Scan for the cell matching the given text and deliver its (X, Y) coordinate at center. 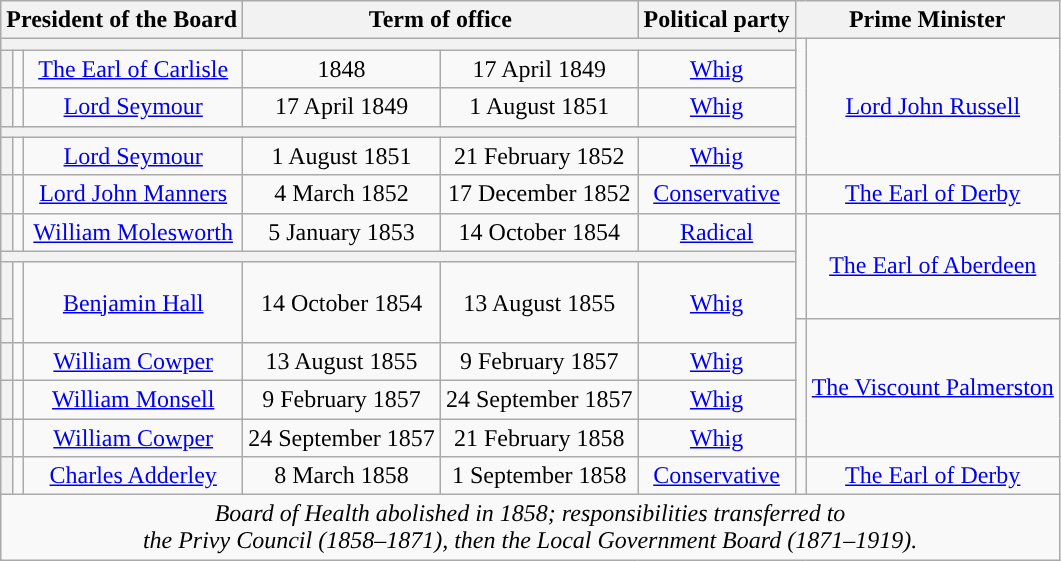
1848 (342, 69)
President of the Board (122, 20)
Board of Health abolished in 1858; responsibilities transferred tothe Privy Council (1858–1871), then the Local Government Board (1871–1919). (530, 528)
William Molesworth (134, 232)
Political party (716, 20)
The Earl of Aberdeen (932, 266)
Lord John Manners (134, 194)
William Monsell (134, 399)
17 December 1852 (539, 194)
8 March 1858 (342, 476)
5 January 1853 (342, 232)
Charles Adderley (134, 476)
The Viscount Palmerston (932, 387)
The Earl of Carlisle (134, 69)
1 September 1858 (539, 476)
Radical (716, 232)
Term of office (440, 20)
Lord John Russell (932, 107)
Prime Minister (927, 20)
21 February 1858 (539, 437)
Benjamin Hall (134, 302)
4 March 1852 (342, 194)
21 February 1852 (539, 156)
